Output the [X, Y] coordinate of the center of the cell containing the given text.  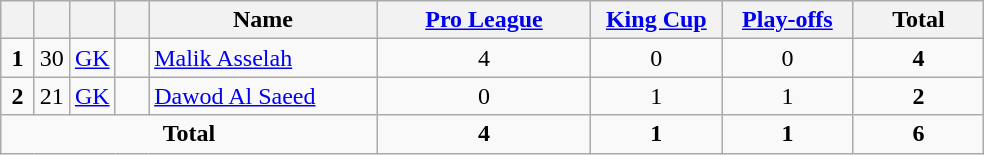
Name [264, 20]
30 [52, 58]
Pro League [484, 20]
21 [52, 96]
6 [918, 134]
Dawod Al Saeed [264, 96]
Malik Asselah [264, 58]
King Cup [656, 20]
Play-offs [788, 20]
